Provide the [x, y] coordinate of the cell's center where the given text is located.  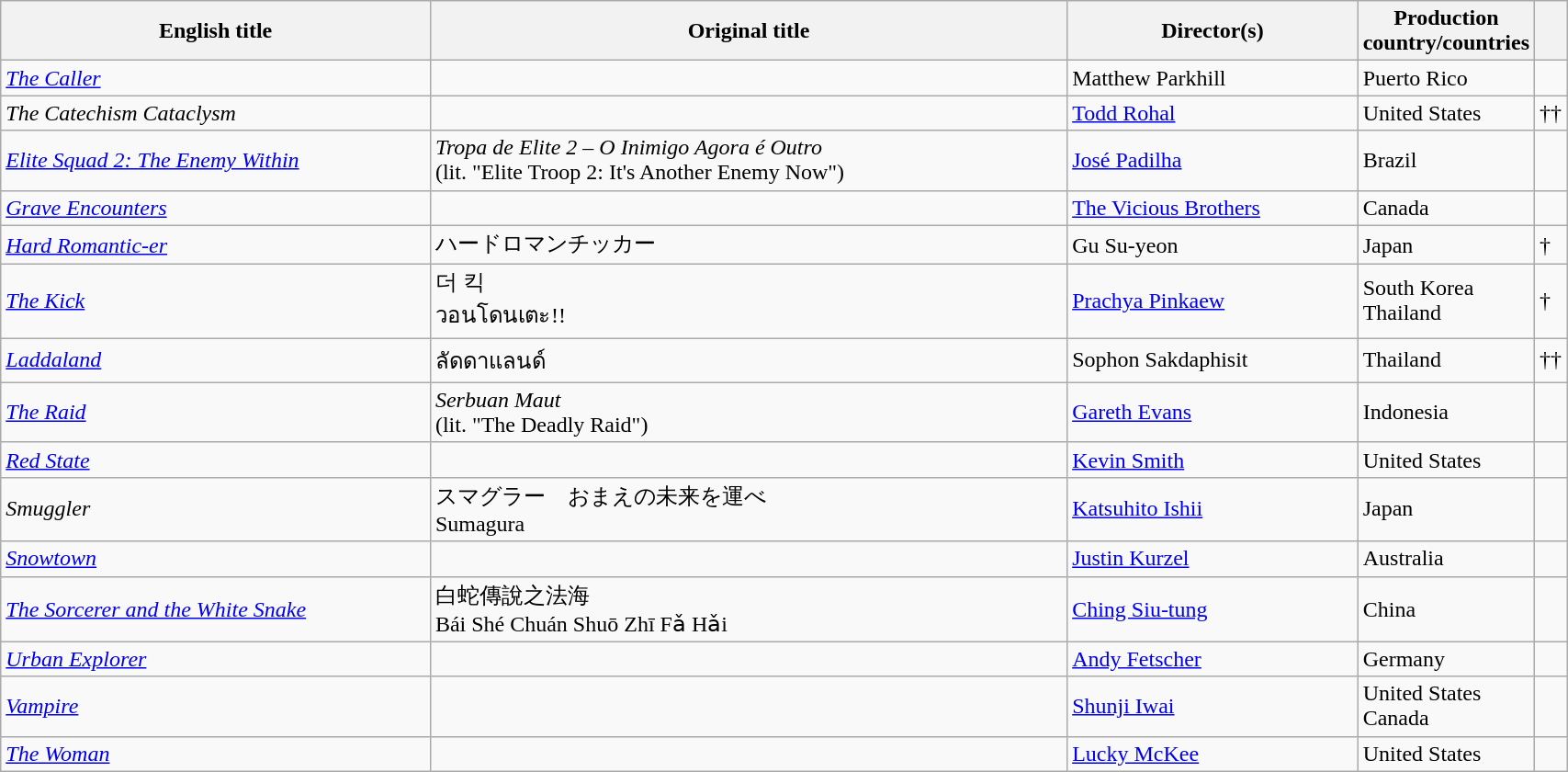
Kevin Smith [1213, 460]
Puerto Rico [1446, 78]
Indonesia [1446, 412]
Gareth Evans [1213, 412]
Director(s) [1213, 31]
白蛇傳說之法海Bái Shé Chuán Shuō Zhī Fǎ Hǎi [748, 608]
China [1446, 608]
Todd Rohal [1213, 113]
Serbuan Maut(lit. "The Deadly Raid") [748, 412]
Thailand [1446, 360]
The Woman [216, 754]
Hard Romantic-er [216, 244]
The Kick [216, 301]
Prachya Pinkaew [1213, 301]
Justin Kurzel [1213, 559]
スマグラー おまえの未来を運べSumagura [748, 509]
Germany [1446, 659]
Gu Su-yeon [1213, 244]
Ching Siu-tung [1213, 608]
Original title [748, 31]
Laddaland [216, 360]
José Padilha [1213, 160]
The Caller [216, 78]
The Raid [216, 412]
Shunji Iwai [1213, 706]
Lucky McKee [1213, 754]
Australia [1446, 559]
Tropa de Elite 2 – O Inimigo Agora é Outro(lit. "Elite Troop 2: It's Another Enemy Now") [748, 160]
English title [216, 31]
Sophon Sakdaphisit [1213, 360]
The Sorcerer and the White Snake [216, 608]
Matthew Parkhill [1213, 78]
The Vicious Brothers [1213, 208]
The Catechism Cataclysm [216, 113]
Vampire [216, 706]
South KoreaThailand [1446, 301]
Katsuhito Ishii [1213, 509]
Urban Explorer [216, 659]
Canada [1446, 208]
ลัดดาแลนด์ [748, 360]
Snowtown [216, 559]
ハードロマンチッカー [748, 244]
Grave Encounters [216, 208]
Brazil [1446, 160]
Elite Squad 2: The Enemy Within [216, 160]
United StatesCanada [1446, 706]
Red State [216, 460]
Andy Fetscher [1213, 659]
Production country/countries [1446, 31]
더 킥วอนโดนเตะ!! [748, 301]
Smuggler [216, 509]
